Output the (x, y) coordinate of the center of the cell containing the given text.  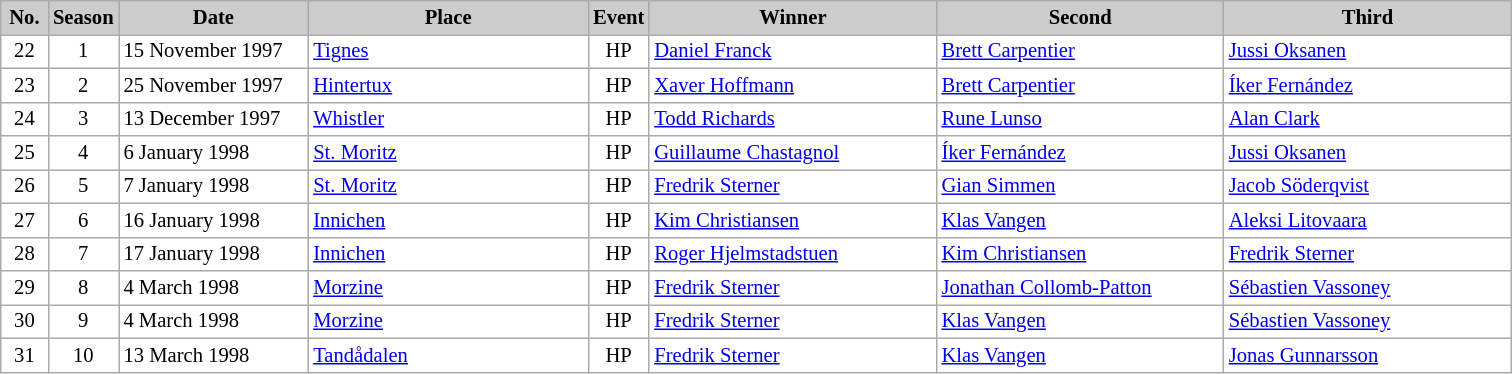
Rune Lunso (1080, 119)
13 December 1997 (213, 119)
15 November 1997 (213, 51)
5 (83, 186)
Gian Simmen (1080, 186)
13 March 1998 (213, 355)
6 January 1998 (213, 153)
29 (24, 287)
Date (213, 17)
Roger Hjelmstadstuen (792, 254)
17 January 1998 (213, 254)
23 (24, 85)
7 (83, 254)
Winner (792, 17)
Tandådalen (448, 355)
6 (83, 220)
25 November 1997 (213, 85)
Alan Clark (1368, 119)
Season (83, 17)
16 January 1998 (213, 220)
Jonas Gunnarsson (1368, 355)
Place (448, 17)
Jacob Söderqvist (1368, 186)
Jonathan Collomb-Patton (1080, 287)
Hintertux (448, 85)
22 (24, 51)
28 (24, 254)
Event (618, 17)
No. (24, 17)
3 (83, 119)
4 (83, 153)
Aleksi Litovaara (1368, 220)
10 (83, 355)
27 (24, 220)
Whistler (448, 119)
24 (24, 119)
8 (83, 287)
Guillaume Chastagnol (792, 153)
26 (24, 186)
Second (1080, 17)
31 (24, 355)
Tignes (448, 51)
Xaver Hoffmann (792, 85)
1 (83, 51)
25 (24, 153)
2 (83, 85)
Third (1368, 17)
9 (83, 321)
Daniel Franck (792, 51)
7 January 1998 (213, 186)
30 (24, 321)
Todd Richards (792, 119)
